Detect which cell encompasses the target text, then output its [x, y] center coordinate. 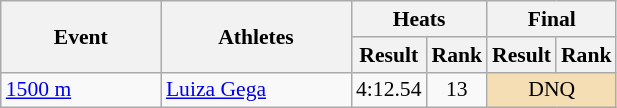
DNQ [552, 90]
Heats [419, 19]
Luiza Gega [256, 90]
Final [552, 19]
1500 m [81, 90]
4:12.54 [388, 90]
Athletes [256, 36]
13 [456, 90]
Event [81, 36]
